From the cell containing the given text, extract its center point as (x, y) coordinate. 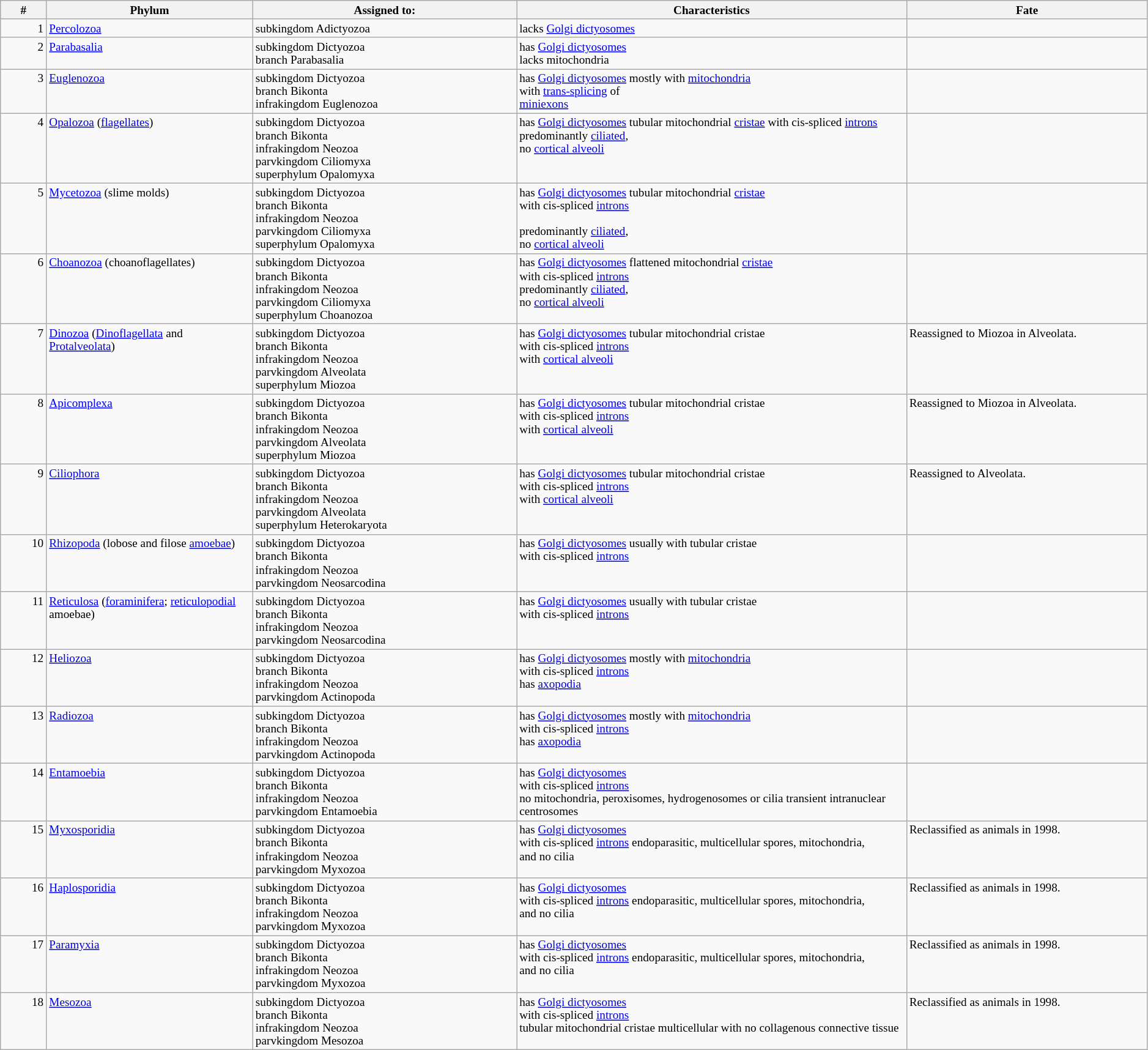
Radiozoa (150, 735)
subkingdom Dictyozoabranch Bikontainfrakingdom Neozoaparvkingdom Ciliomyxasuperphylum Choanozoa (384, 289)
Haplosporidia (150, 907)
has Golgi dictyosomeswith cis-spliced intronstubular mitochondrial cristae multicellular with no collagenous connective tissue (712, 1021)
Parabasalia (150, 53)
Opalozoa (flagellates) (150, 148)
Dinozoa (Dinoflagellata and Protalveolata) (150, 359)
2 (23, 53)
subkingdom Dictyozoabranch Parabasalia (384, 53)
Myxosporidia (150, 849)
Characteristics (712, 10)
4 (23, 148)
has Golgi dictyosomeslacks mitochondria (712, 53)
has Golgi dictyosomes tubular mitochondrial cristaewith cis-spliced intronspredominantly ciliated,no cortical alveoli (712, 219)
10 (23, 563)
17 (23, 964)
subkingdom Adictyozoa (384, 28)
subkingdom Dictyozoabranch Bikontainfrakingdom Neozoaparvkingdom Mesozoa (384, 1021)
Mycetozoa (slime molds) (150, 219)
Assigned to: (384, 10)
Ciliophora (150, 499)
14 (23, 792)
5 (23, 219)
has Golgi dictyosomes flattened mitochondrial cristaewith cis-spliced intronspredominantly ciliated,no cortical alveoli (712, 289)
subkingdom Dictyozoabranch Bikontainfrakingdom Euglenozoa (384, 91)
18 (23, 1021)
has Golgi dictyosomeswith cis-spliced intronsno mitochondria, peroxisomes, hydrogenosomes or cilia transient intranuclear centrosomes (712, 792)
Reticulosa (foraminifera; reticulopodial amoebae) (150, 620)
12 (23, 678)
9 (23, 499)
3 (23, 91)
6 (23, 289)
Rhizopoda (lobose and filose amoebae) (150, 563)
Choanozoa (choanoflagellates) (150, 289)
13 (23, 735)
Paramyxia (150, 964)
15 (23, 849)
7 (23, 359)
lacks Golgi dictyosomes (712, 28)
has Golgi dictyosomes tubular mitochondrial cristae with cis-spliced introns predominantly ciliated, no cortical alveoli (712, 148)
Apicomplexa (150, 430)
has Golgi dictyosomes mostly with mitochondriawith trans-splicing ofminiexons (712, 91)
Fate (1027, 10)
Percolozoa (150, 28)
# (23, 10)
Euglenozoa (150, 91)
subkingdom Dictyozoabranch Bikontainfrakingdom Neozoaparvkingdom Alveolatasuperphylum Heterokaryota (384, 499)
11 (23, 620)
Mesozoa (150, 1021)
Reassigned to Alveolata. (1027, 499)
1 (23, 28)
subkingdom Dictyozoabranch Bikontainfrakingdom Neozoaparvkingdom Entamoebia (384, 792)
Heliozoa (150, 678)
Phylum (150, 10)
Entamoebia (150, 792)
16 (23, 907)
8 (23, 430)
